Detect which cell encompasses the target text, then output its [x, y] center coordinate. 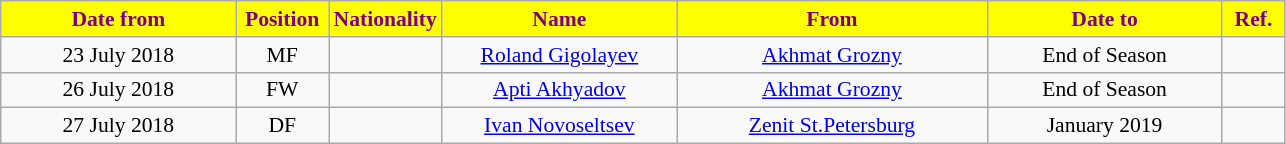
Position [282, 19]
DF [282, 126]
26 July 2018 [118, 90]
January 2019 [1104, 126]
Ref. [1254, 19]
23 July 2018 [118, 55]
FW [282, 90]
Apti Akhyadov [560, 90]
Zenit St.Petersburg [832, 126]
Name [560, 19]
Date from [118, 19]
MF [282, 55]
27 July 2018 [118, 126]
Ivan Novoseltsev [560, 126]
Roland Gigolayev [560, 55]
Date to [1104, 19]
From [832, 19]
Nationality [384, 19]
